Output the (X, Y) coordinate of the center of the cell containing the given text.  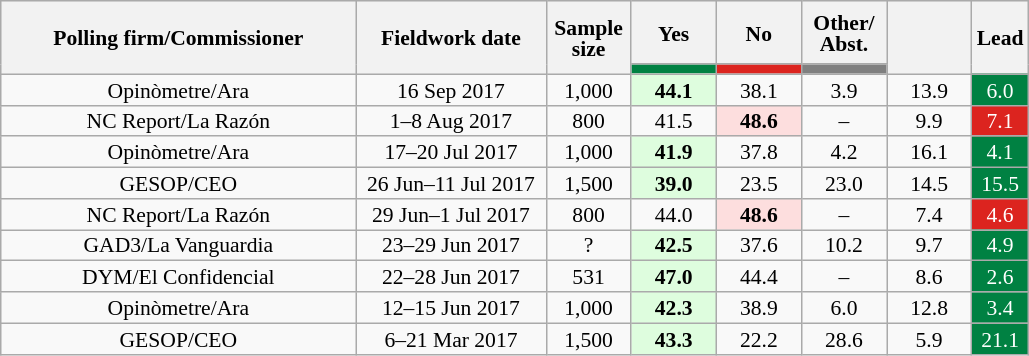
4.9 (1000, 246)
16 Sep 2017 (451, 90)
41.5 (674, 120)
38.1 (758, 90)
7.4 (928, 214)
42.3 (674, 308)
1–8 Aug 2017 (451, 120)
Lead (1000, 38)
47.0 (674, 276)
Sample size (588, 38)
23.0 (844, 184)
Other/Abst. (844, 32)
37.6 (758, 246)
44.1 (674, 90)
13.9 (928, 90)
44.4 (758, 276)
22.2 (758, 338)
29 Jun–1 Jul 2017 (451, 214)
38.9 (758, 308)
21.1 (1000, 338)
3.9 (844, 90)
3.4 (1000, 308)
14.5 (928, 184)
9.7 (928, 246)
26 Jun–11 Jul 2017 (451, 184)
41.9 (674, 152)
6–21 Mar 2017 (451, 338)
GAD3/La Vanguardia (178, 246)
Polling firm/Commissioner (178, 38)
7.1 (1000, 120)
12–15 Jun 2017 (451, 308)
39.0 (674, 184)
43.3 (674, 338)
28.6 (844, 338)
4.1 (1000, 152)
17–20 Jul 2017 (451, 152)
37.8 (758, 152)
16.1 (928, 152)
5.9 (928, 338)
Yes (674, 32)
DYM/El Confidencial (178, 276)
4.2 (844, 152)
2.6 (1000, 276)
? (588, 246)
531 (588, 276)
23.5 (758, 184)
No (758, 32)
22–28 Jun 2017 (451, 276)
12.8 (928, 308)
Fieldwork date (451, 38)
8.6 (928, 276)
9.9 (928, 120)
42.5 (674, 246)
10.2 (844, 246)
4.6 (1000, 214)
23–29 Jun 2017 (451, 246)
15.5 (1000, 184)
44.0 (674, 214)
